Return [x, y] of the center of cell containing provided text 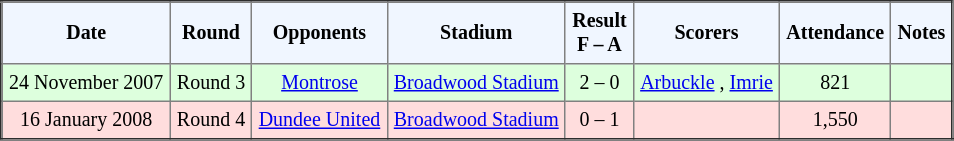
821 [836, 83]
Round 3 [211, 83]
Round 4 [211, 120]
Attendance [836, 33]
Stadium [476, 33]
Arbuckle , Imrie [706, 83]
1,550 [836, 120]
2 – 0 [599, 83]
16 January 2008 [86, 120]
Dundee United [320, 120]
ResultF – A [599, 33]
Notes [922, 33]
24 November 2007 [86, 83]
Montrose [320, 83]
Opponents [320, 33]
Round [211, 33]
0 – 1 [599, 120]
Scorers [706, 33]
Date [86, 33]
